Extract the (X, Y) coordinate from the center of the cell holding the provided text.  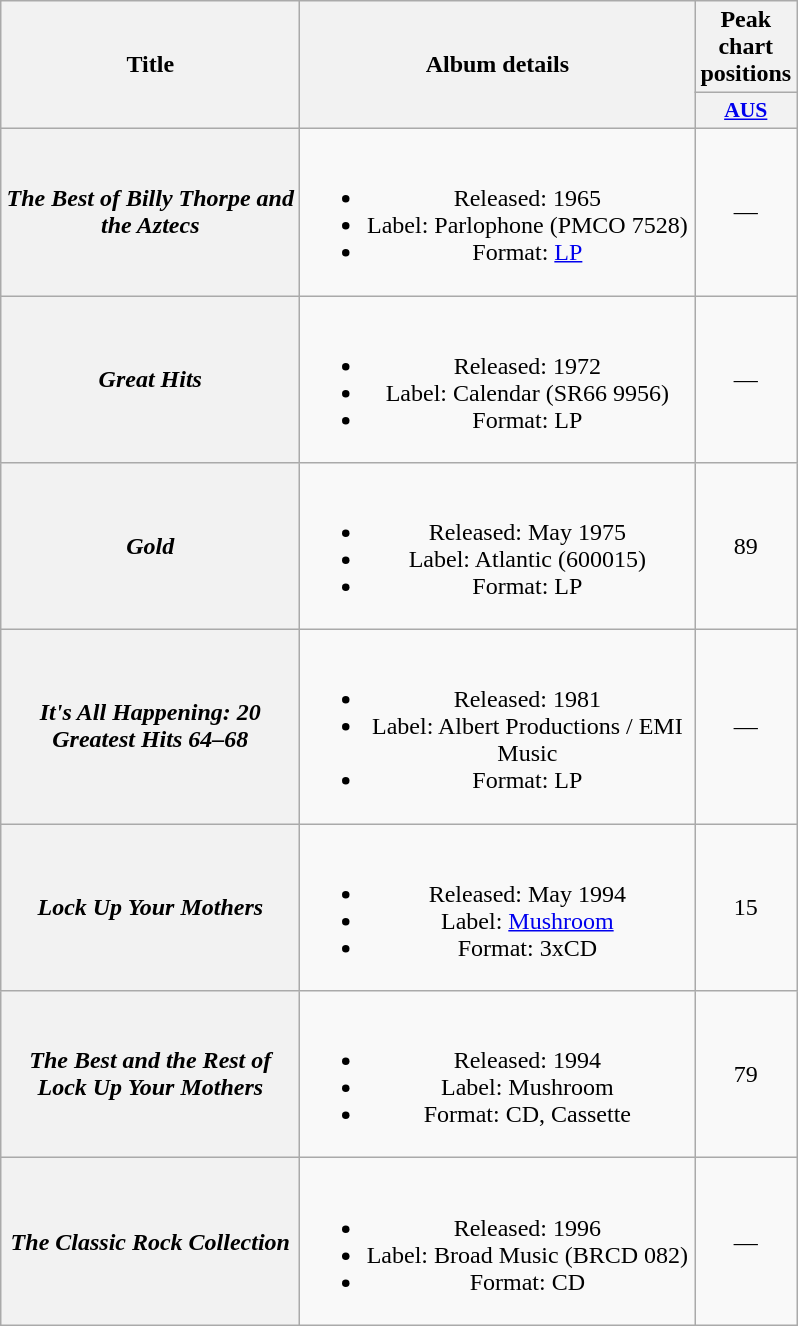
The Best and the Rest of Lock Up Your Mothers (150, 1074)
79 (746, 1074)
Gold (150, 546)
Released: 1996Label: Broad Music (BRCD 082)Format: CD (498, 1242)
Released: May 1994Label: MushroomFormat: 3xCD (498, 908)
Released: 1981Label: Albert Productions / EMI MusicFormat: LP (498, 727)
Released: May 1975Label: Atlantic (600015)Format: LP (498, 546)
The Best of Billy Thorpe and the Aztecs (150, 212)
15 (746, 908)
AUS (746, 111)
Released: 1965Label: Parlophone (PMCO 7528)Format: LP (498, 212)
Great Hits (150, 380)
Album details (498, 65)
Released: 1994Label: MushroomFormat: CD, Cassette (498, 1074)
It's All Happening: 20 Greatest Hits 64–68 (150, 727)
Lock Up Your Mothers (150, 908)
Title (150, 65)
89 (746, 546)
The Classic Rock Collection (150, 1242)
Released: 1972Label: Calendar (SR66 9956)Format: LP (498, 380)
Peak chart positions (746, 47)
